From the cell containing the given text, extract its center point as (X, Y) coordinate. 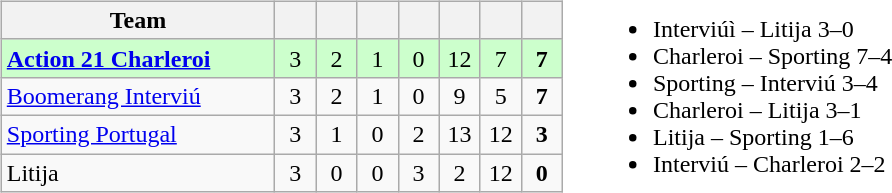
Team (138, 20)
13 (460, 134)
Litija (138, 173)
Action 21 Charleroi (138, 58)
5 (500, 96)
Boomerang Interviú (138, 96)
9 (460, 96)
Sporting Portugal (138, 134)
